Return the [x, y] coordinate for the center point of the cell that contains the specified text.  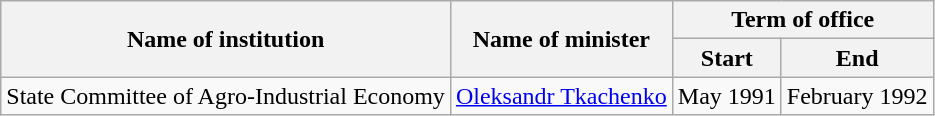
Start [726, 58]
State Committee of Agro-Industrial Economy [226, 96]
February 1992 [857, 96]
End [857, 58]
May 1991 [726, 96]
Term of office [802, 20]
Oleksandr Tkachenko [561, 96]
Name of minister [561, 39]
Name of institution [226, 39]
